Extract the [X, Y] coordinate from the center of the cell holding the provided text.  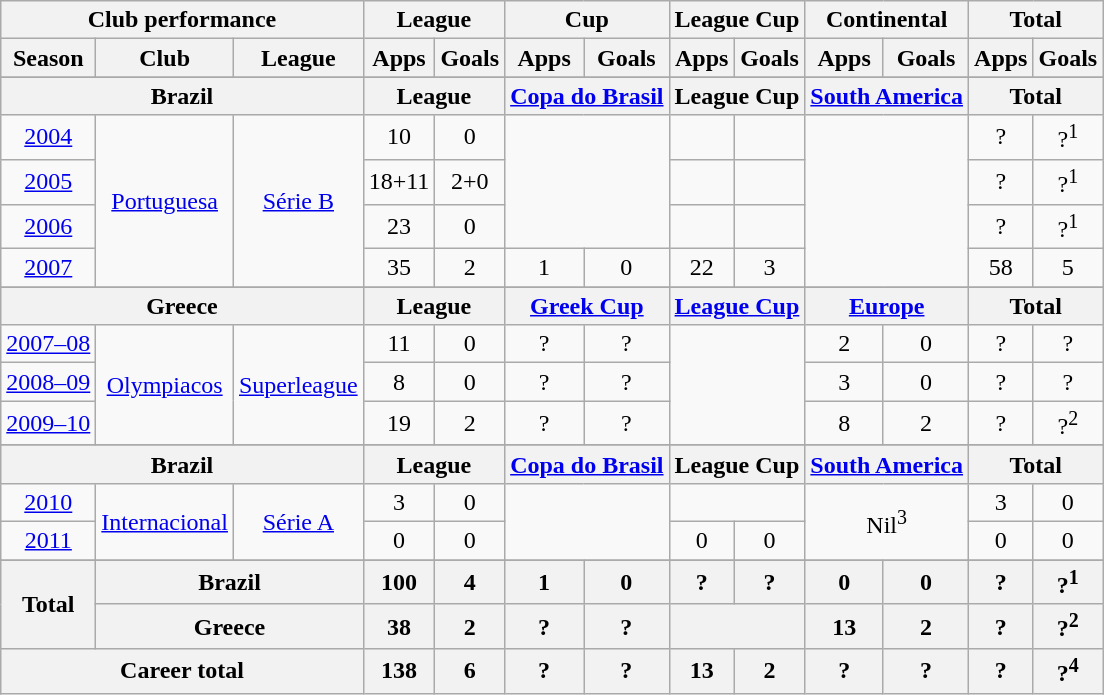
Career total [182, 672]
Greek Cup [587, 306]
Club performance [182, 20]
Olympiacos [165, 386]
Série B [298, 201]
6 [470, 672]
2006 [48, 226]
38 [399, 626]
11 [399, 344]
5 [1068, 268]
2010 [48, 502]
58 [1001, 268]
2007–08 [48, 344]
Europe [887, 306]
2011 [48, 541]
Cup [587, 20]
2009–10 [48, 424]
35 [399, 268]
Club [165, 58]
Série A [298, 521]
23 [399, 226]
100 [399, 582]
Portuguesa [165, 201]
19 [399, 424]
22 [702, 268]
Season [48, 58]
10 [399, 138]
18+11 [399, 182]
138 [399, 672]
2008–09 [48, 382]
Continental [887, 20]
2005 [48, 182]
2+0 [470, 182]
2004 [48, 138]
?4 [1068, 672]
4 [470, 582]
Superleague [298, 386]
2007 [48, 268]
Nil3 [887, 521]
Internacional [165, 521]
